Return the [X, Y] coordinate for the center point of the cell that contains the specified text.  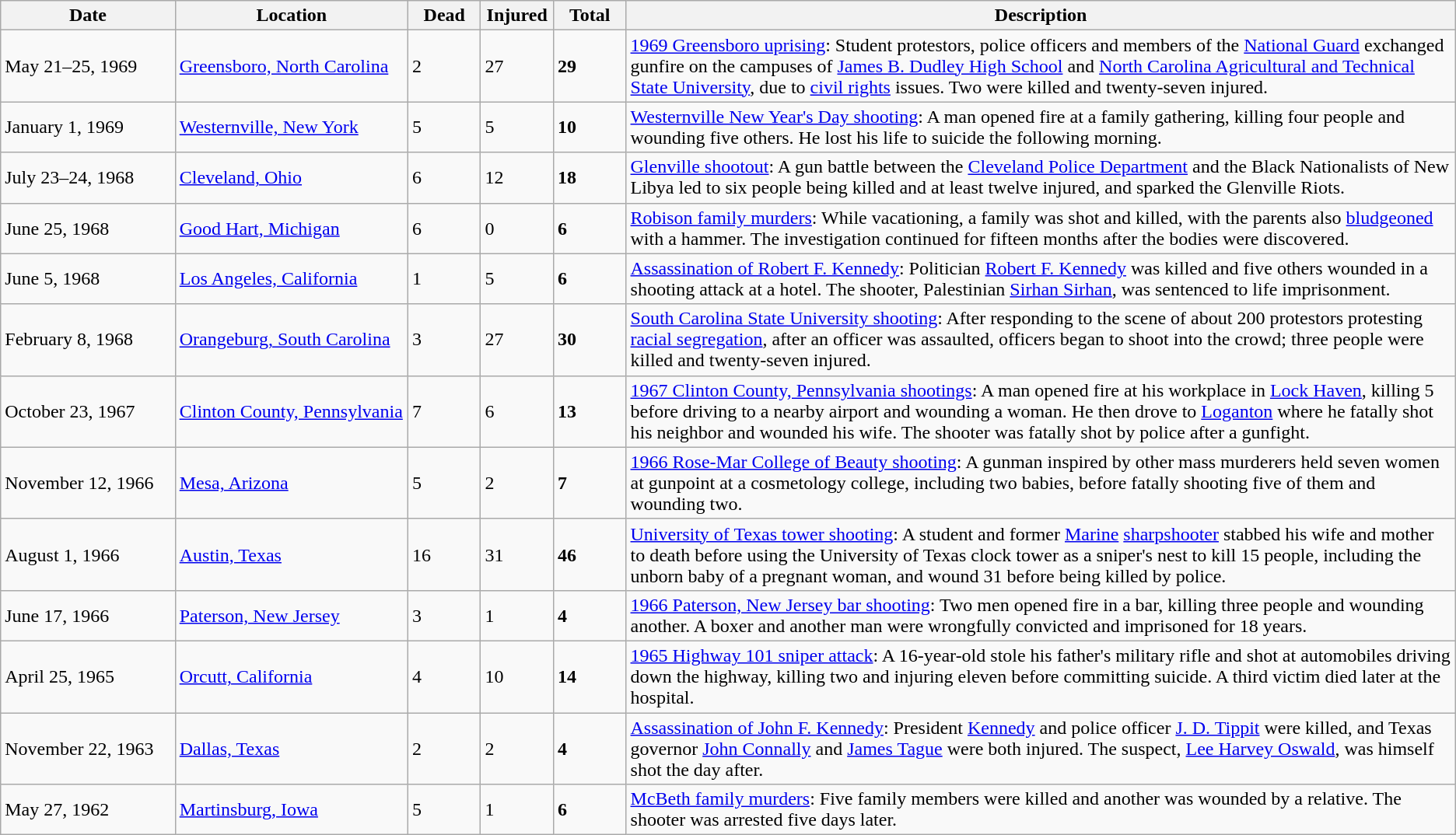
McBeth family murders: Five family members were killed and another was wounded by a relative. The shooter was arrested five days later. [1041, 810]
October 23, 1967 [88, 411]
30 [590, 340]
Location [291, 16]
June 17, 1966 [88, 616]
13 [590, 411]
Paterson, New Jersey [291, 616]
November 22, 1963 [88, 748]
Date [88, 16]
May 21–25, 1969 [88, 66]
14 [590, 676]
January 1, 1969 [88, 128]
July 23–24, 1968 [88, 177]
31 [517, 554]
February 8, 1968 [88, 340]
August 1, 1966 [88, 554]
Good Hart, Michigan [291, 229]
0 [517, 229]
Total [590, 16]
18 [590, 177]
Mesa, Arizona [291, 483]
Dead [444, 16]
Los Angeles, California [291, 278]
46 [590, 554]
Cleveland, Ohio [291, 177]
Injured [517, 16]
Martinsburg, Iowa [291, 810]
Austin, Texas [291, 554]
June 5, 1968 [88, 278]
April 25, 1965 [88, 676]
November 12, 1966 [88, 483]
12 [517, 177]
Dallas, Texas [291, 748]
16 [444, 554]
May 27, 1962 [88, 810]
Clinton County, Pennsylvania [291, 411]
Description [1041, 16]
Westernville, New York [291, 128]
Orangeburg, South Carolina [291, 340]
Orcutt, California [291, 676]
29 [590, 66]
June 25, 1968 [88, 229]
Greensboro, North Carolina [291, 66]
